Return the (x, y) coordinate for the center point of the cell that contains the specified text.  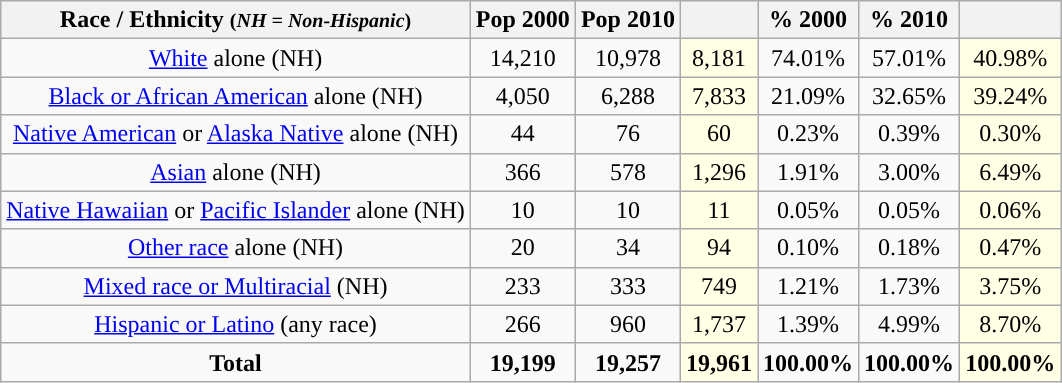
1.21% (808, 286)
Asian alone (NH) (236, 172)
19,199 (522, 362)
3.75% (1010, 286)
74.01% (808, 58)
34 (628, 248)
1.73% (910, 286)
1,737 (718, 324)
1.39% (808, 324)
40.98% (1010, 58)
Mixed race or Multiracial (NH) (236, 286)
Native Hawaiian or Pacific Islander alone (NH) (236, 210)
% 2010 (910, 20)
266 (522, 324)
Race / Ethnicity (NH = Non-Hispanic) (236, 20)
Black or African American alone (NH) (236, 96)
333 (628, 286)
4.99% (910, 324)
Hispanic or Latino (any race) (236, 324)
7,833 (718, 96)
3.00% (910, 172)
14,210 (522, 58)
578 (628, 172)
0.06% (1010, 210)
366 (522, 172)
1,296 (718, 172)
8,181 (718, 58)
0.47% (1010, 248)
32.65% (910, 96)
21.09% (808, 96)
Other race alone (NH) (236, 248)
749 (718, 286)
0.23% (808, 134)
960 (628, 324)
20 (522, 248)
11 (718, 210)
White alone (NH) (236, 58)
4,050 (522, 96)
19,257 (628, 362)
0.18% (910, 248)
Native American or Alaska Native alone (NH) (236, 134)
57.01% (910, 58)
8.70% (1010, 324)
Pop 2010 (628, 20)
Total (236, 362)
60 (718, 134)
% 2000 (808, 20)
0.30% (1010, 134)
39.24% (1010, 96)
0.39% (910, 134)
6.49% (1010, 172)
94 (718, 248)
6,288 (628, 96)
0.10% (808, 248)
Pop 2000 (522, 20)
233 (522, 286)
76 (628, 134)
44 (522, 134)
1.91% (808, 172)
10,978 (628, 58)
19,961 (718, 362)
